Find where the given text appears and provide that cell's center as (x, y) coordinate. 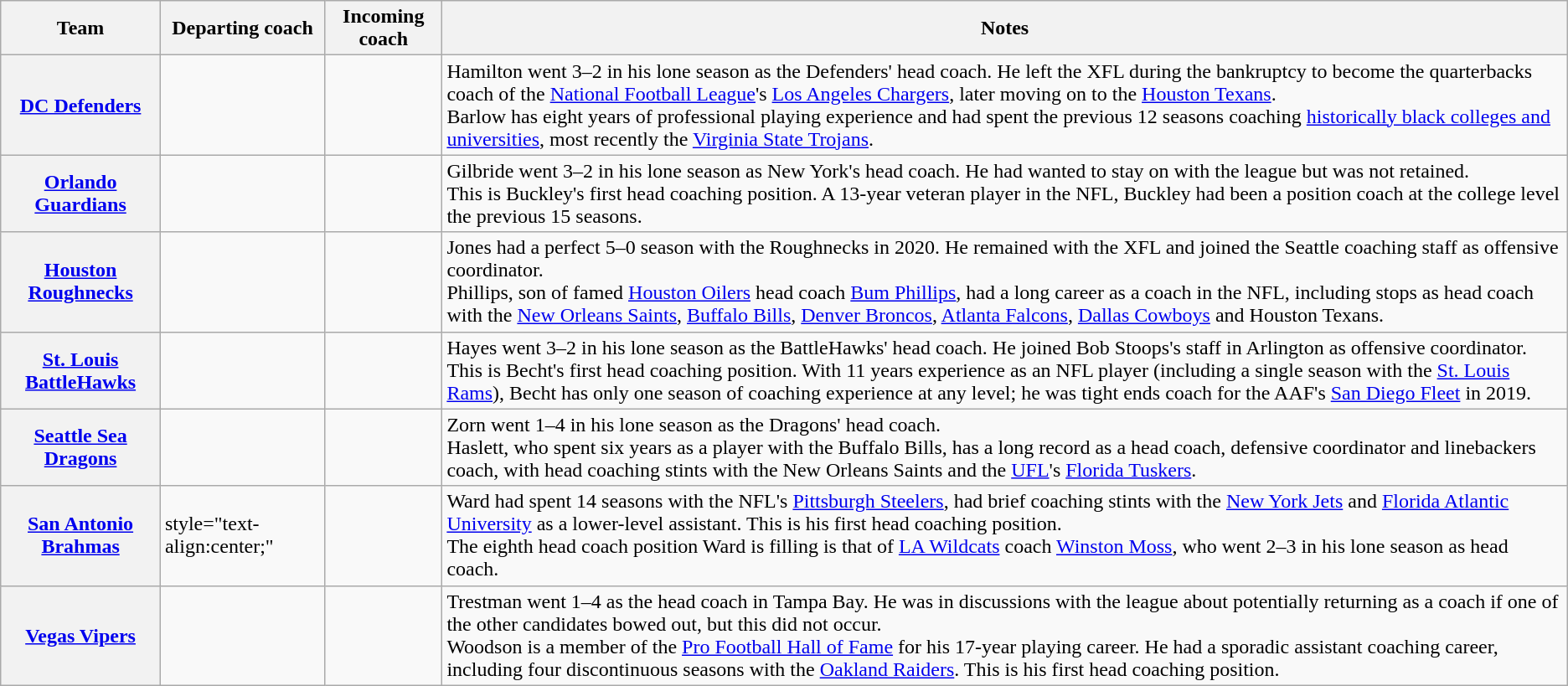
Orlando Guardians (80, 193)
Departing coach (242, 28)
St. Louis BattleHawks (80, 370)
Vegas Vipers (80, 635)
style="text-align:center;" (242, 536)
DC Defenders (80, 106)
San Antonio Brahmas (80, 536)
Houston Roughnecks (80, 281)
Notes (1005, 28)
Team (80, 28)
Incoming coach (384, 28)
Seattle Sea Dragons (80, 447)
